Extract the (x, y) coordinate from the center of the cell holding the provided text.  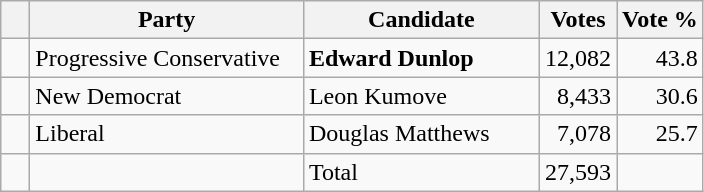
43.8 (660, 58)
Total (421, 172)
30.6 (660, 96)
New Democrat (167, 96)
Progressive Conservative (167, 58)
8,433 (578, 96)
Liberal (167, 134)
Douglas Matthews (421, 134)
27,593 (578, 172)
Vote % (660, 20)
Votes (578, 20)
Candidate (421, 20)
Leon Kumove (421, 96)
12,082 (578, 58)
Edward Dunlop (421, 58)
Party (167, 20)
7,078 (578, 134)
25.7 (660, 134)
